Identify which cell holds the provided text, then report its (x, y) central coordinate. 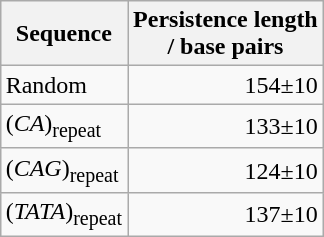
Random (64, 85)
137±10 (226, 215)
Sequence (64, 34)
154±10 (226, 85)
(TATA)repeat (64, 215)
Persistence length/ base pairs (226, 34)
(CA)repeat (64, 126)
(CAG)repeat (64, 170)
133±10 (226, 126)
124±10 (226, 170)
